Return [x, y] of the center of cell containing provided text 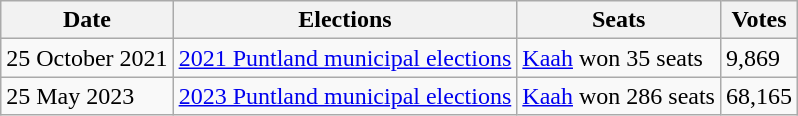
25 October 2021 [87, 58]
Elections [345, 20]
25 May 2023 [87, 96]
Seats [619, 20]
Votes [758, 20]
2021 Puntland municipal elections [345, 58]
Kaah won 35 seats [619, 58]
9,869 [758, 58]
Kaah won 286 seats [619, 96]
Date [87, 20]
68,165 [758, 96]
2023 Puntland municipal elections [345, 96]
